Provide the [X, Y] coordinate of the cell's center where the given text is located.  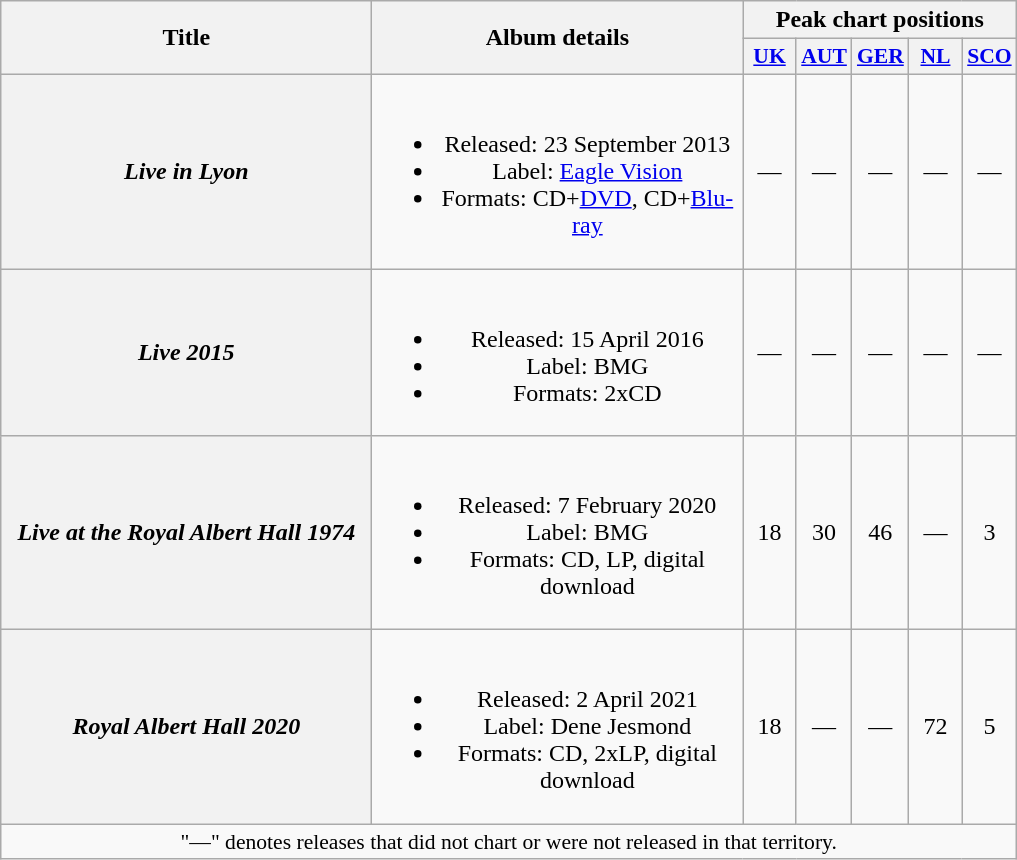
Released: 23 September 2013Label: Eagle VisionFormats: CD+DVD, CD+Blu-ray [558, 171]
Royal Albert Hall 2020 [186, 727]
3 [990, 533]
NL [936, 57]
Live in Lyon [186, 171]
GER [880, 57]
SCO [990, 57]
Live 2015 [186, 352]
46 [880, 533]
30 [824, 533]
"—" denotes releases that did not chart or were not released in that territory. [509, 842]
Live at the Royal Albert Hall 1974 [186, 533]
Released: 7 February 2020Label: BMGFormats: CD, LP, digital download [558, 533]
Album details [558, 38]
Released: 15 April 2016Label: BMGFormats: 2xCD [558, 352]
5 [990, 727]
Released: 2 April 2021Label: Dene JesmondFormats: CD, 2xLP, digital download [558, 727]
Peak chart positions [880, 20]
UK [770, 57]
AUT [824, 57]
Title [186, 38]
72 [936, 727]
